Return [X, Y] of the center of cell containing provided text 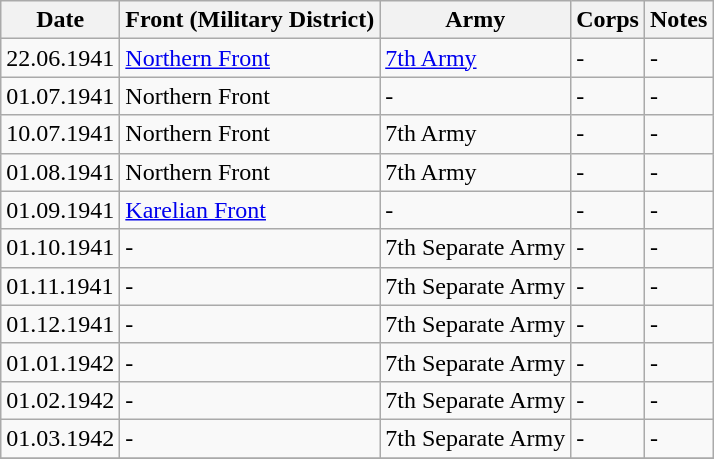
01.08.1941 [60, 172]
22.06.1941 [60, 58]
01.07.1941 [60, 96]
01.09.1941 [60, 210]
01.03.1942 [60, 438]
Notes [678, 20]
01.02.1942 [60, 400]
10.07.1941 [60, 134]
01.01.1942 [60, 362]
Corps [608, 20]
01.11.1941 [60, 286]
01.12.1941 [60, 324]
Karelian Front [250, 210]
Front (Military District) [250, 20]
01.10.1941 [60, 248]
Date [60, 20]
Army [476, 20]
